Pinpoint the cell where the given text exists, returning its (x, y) midpoint coordinate. 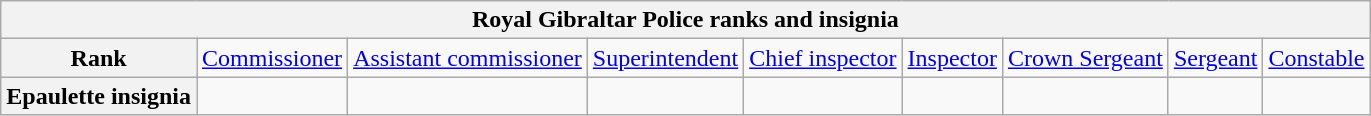
Sergeant (1216, 58)
Chief inspector (823, 58)
Constable (1316, 58)
Inspector (952, 58)
Assistant commissioner (468, 58)
Crown Sergeant (1085, 58)
Rank (99, 58)
Superintendent (665, 58)
Royal Gibraltar Police ranks and insignia (686, 20)
Commissioner (272, 58)
Epaulette insignia (99, 96)
